Scan for the cell matching the given text and deliver its [x, y] coordinate at center. 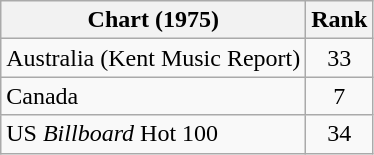
34 [340, 134]
Australia (Kent Music Report) [154, 58]
Rank [340, 20]
Chart (1975) [154, 20]
33 [340, 58]
Canada [154, 96]
7 [340, 96]
US Billboard Hot 100 [154, 134]
